Detect which cell encompasses the target text, then output its [x, y] center coordinate. 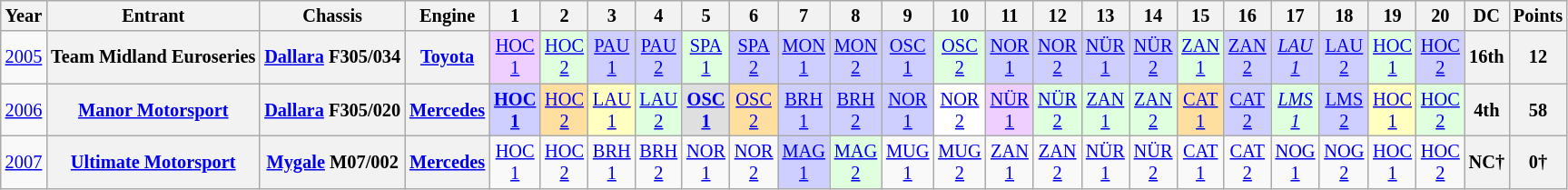
Team Midland Euroseries [153, 57]
MUG1 [908, 162]
2 [565, 15]
Dallara F305/020 [332, 110]
13 [1106, 15]
16 [1247, 15]
Dallara F305/034 [332, 57]
NOG2 [1344, 162]
6 [754, 15]
Chassis [332, 15]
4th [1487, 110]
14 [1153, 15]
4 [659, 15]
15 [1200, 15]
1 [515, 15]
MUG2 [959, 162]
Engine [447, 15]
58 [1538, 110]
0† [1538, 162]
9 [908, 15]
3 [612, 15]
16th [1487, 57]
8 [855, 15]
MON1 [804, 57]
11 [1010, 15]
2006 [24, 110]
10 [959, 15]
DC [1487, 15]
MON2 [855, 57]
LMS1 [1296, 110]
Ultimate Motorsport [153, 162]
Entrant [153, 15]
Mygale M07/002 [332, 162]
NC† [1487, 162]
LMS2 [1344, 110]
2005 [24, 57]
18 [1344, 15]
2007 [24, 162]
PAU1 [612, 57]
SPA1 [706, 57]
Toyota [447, 57]
NOG1 [1296, 162]
MAG1 [804, 162]
Year [24, 15]
Manor Motorsport [153, 110]
MAG2 [855, 162]
5 [706, 15]
SPA2 [754, 57]
17 [1296, 15]
PAU2 [659, 57]
7 [804, 15]
Points [1538, 15]
20 [1440, 15]
19 [1393, 15]
